Scan for the cell matching the given text and deliver its (X, Y) coordinate at center. 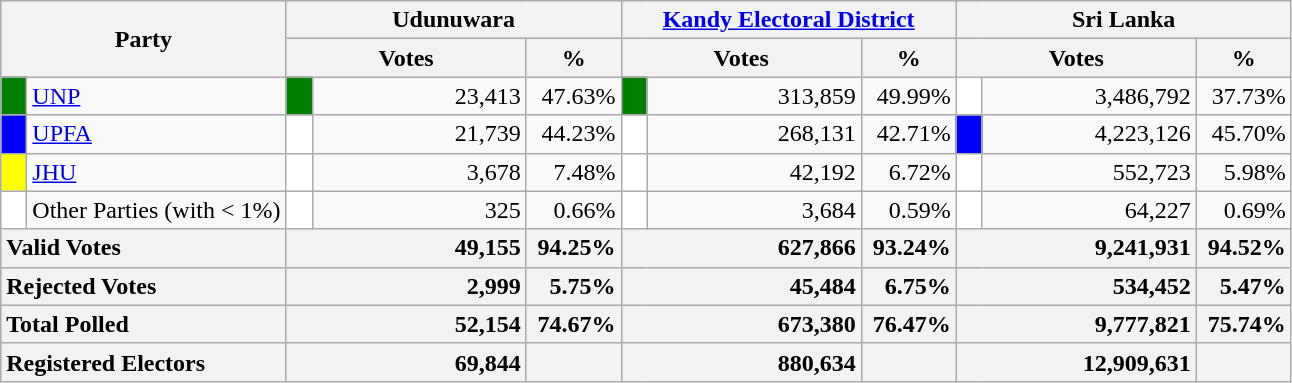
3,486,792 (1089, 96)
12,909,631 (1076, 362)
6.75% (908, 286)
69,844 (406, 362)
3,684 (754, 210)
21,739 (419, 134)
94.52% (1244, 248)
44.23% (574, 134)
75.74% (1244, 324)
49.99% (908, 96)
Rejected Votes (144, 286)
9,777,821 (1076, 324)
74.67% (574, 324)
47.63% (574, 96)
Valid Votes (144, 248)
268,131 (754, 134)
0.69% (1244, 210)
UNP (156, 96)
0.59% (908, 210)
673,380 (741, 324)
23,413 (419, 96)
0.66% (574, 210)
Udunuwara (454, 20)
JHU (156, 172)
313,859 (754, 96)
49,155 (406, 248)
52,154 (406, 324)
Registered Electors (144, 362)
Total Polled (144, 324)
5.75% (574, 286)
2,999 (406, 286)
534,452 (1076, 286)
Other Parties (with < 1%) (156, 210)
552,723 (1089, 172)
3,678 (419, 172)
37.73% (1244, 96)
94.25% (574, 248)
76.47% (908, 324)
Party (144, 39)
627,866 (741, 248)
Kandy Electoral District (788, 20)
45.70% (1244, 134)
5.47% (1244, 286)
9,241,931 (1076, 248)
42.71% (908, 134)
4,223,126 (1089, 134)
880,634 (741, 362)
325 (419, 210)
42,192 (754, 172)
93.24% (908, 248)
64,227 (1089, 210)
7.48% (574, 172)
6.72% (908, 172)
45,484 (741, 286)
UPFA (156, 134)
Sri Lanka (1124, 20)
5.98% (1244, 172)
